Search for the cell housing the specified text and yield its [X, Y] center coordinate. 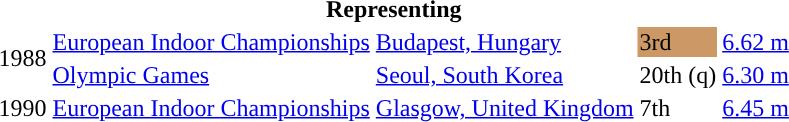
3rd [678, 42]
Olympic Games [211, 75]
European Indoor Championships [211, 42]
Budapest, Hungary [504, 42]
Seoul, South Korea [504, 75]
20th (q) [678, 75]
